Return [X, Y] of the center of cell containing provided text 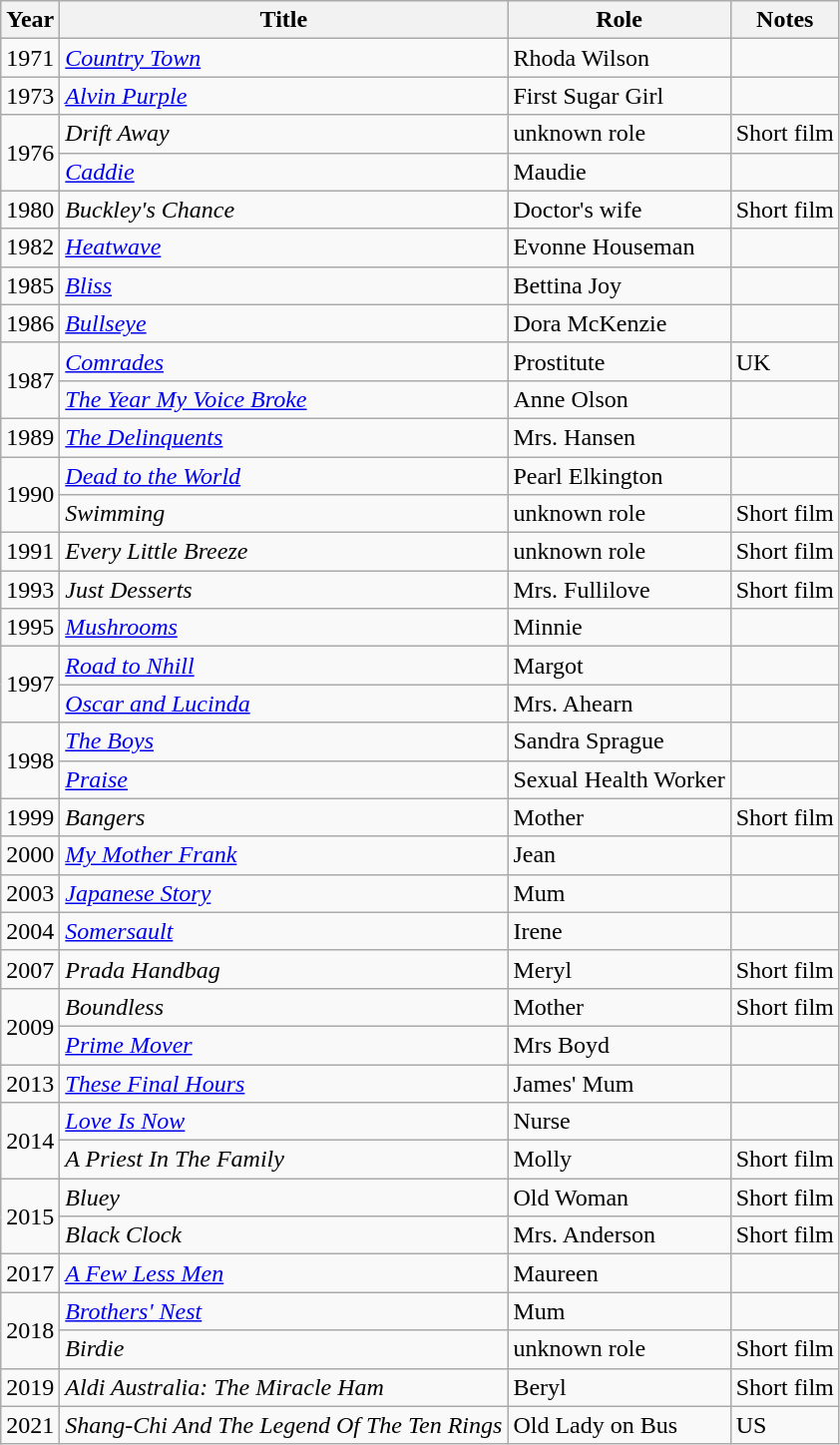
Every Little Breeze [283, 552]
The Year My Voice Broke [283, 399]
Japanese Story [283, 893]
2021 [30, 1425]
These Final Hours [283, 1083]
Mrs. Hansen [619, 437]
Irene [619, 931]
Brothers' Nest [283, 1311]
Minnie [619, 628]
Bluey [283, 1198]
1971 [30, 58]
Boundless [283, 1007]
Beryl [619, 1387]
Black Clock [283, 1235]
Birdie [283, 1349]
Margot [619, 666]
2017 [30, 1273]
James' Mum [619, 1083]
2018 [30, 1330]
1987 [30, 380]
Sandra Sprague [619, 741]
2014 [30, 1141]
Dora McKenzie [619, 323]
My Mother Frank [283, 855]
Mushrooms [283, 628]
Bangers [283, 817]
Caddie [283, 172]
Jean [619, 855]
1982 [30, 247]
Comrades [283, 361]
Bullseye [283, 323]
First Sugar Girl [619, 96]
UK [784, 361]
2004 [30, 931]
2015 [30, 1216]
1999 [30, 817]
Maudie [619, 172]
Shang-Chi And The Legend Of The Ten Rings [283, 1425]
Alvin Purple [283, 96]
Molly [619, 1160]
Anne Olson [619, 399]
1995 [30, 628]
1989 [30, 437]
The Delinquents [283, 437]
1990 [30, 495]
1991 [30, 552]
Mrs. Fullilove [619, 590]
Role [619, 20]
Mrs. Anderson [619, 1235]
Sexual Health Worker [619, 779]
The Boys [283, 741]
Notes [784, 20]
Rhoda Wilson [619, 58]
Prime Mover [283, 1045]
1998 [30, 760]
Nurse [619, 1122]
Road to Nhill [283, 666]
Evonne Houseman [619, 247]
2000 [30, 855]
Heatwave [283, 247]
1997 [30, 685]
Mrs Boyd [619, 1045]
Love Is Now [283, 1122]
Doctor's wife [619, 210]
Swimming [283, 514]
Title [283, 20]
Prada Handbag [283, 969]
Just Desserts [283, 590]
Pearl Elkington [619, 476]
Mrs. Ahearn [619, 704]
2019 [30, 1387]
Buckley's Chance [283, 210]
Year [30, 20]
1973 [30, 96]
US [784, 1425]
Old Woman [619, 1198]
Maureen [619, 1273]
1976 [30, 153]
2007 [30, 969]
Meryl [619, 969]
Prostitute [619, 361]
Oscar and Lucinda [283, 704]
2013 [30, 1083]
Country Town [283, 58]
Bettina Joy [619, 285]
A Few Less Men [283, 1273]
A Priest In The Family [283, 1160]
Praise [283, 779]
2009 [30, 1026]
Somersault [283, 931]
Aldi Australia: The Miracle Ham [283, 1387]
1993 [30, 590]
Old Lady on Bus [619, 1425]
1980 [30, 210]
1986 [30, 323]
2003 [30, 893]
Bliss [283, 285]
Dead to the World [283, 476]
1985 [30, 285]
Drift Away [283, 134]
